Identify which cell holds the provided text, then report its (x, y) central coordinate. 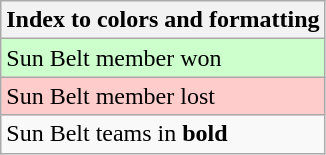
Sun Belt member lost (163, 96)
Index to colors and formatting (163, 20)
Sun Belt member won (163, 58)
Sun Belt teams in bold (163, 134)
